Pinpoint the cell where the given text exists, returning its (X, Y) midpoint coordinate. 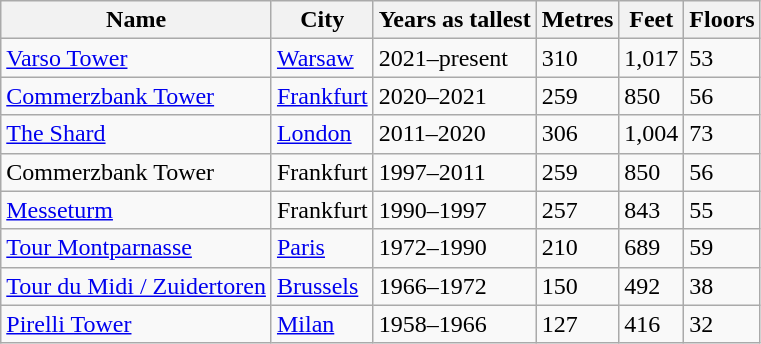
38 (722, 286)
Name (136, 20)
127 (578, 324)
1,017 (652, 58)
Tour Montparnasse (136, 248)
1,004 (652, 134)
Floors (722, 20)
306 (578, 134)
Milan (322, 324)
53 (722, 58)
Metres (578, 20)
59 (722, 248)
492 (652, 286)
1958–1966 (454, 324)
1990–1997 (454, 210)
1966–1972 (454, 286)
London (322, 134)
City (322, 20)
Pirelli Tower (136, 324)
257 (578, 210)
416 (652, 324)
Feet (652, 20)
Brussels (322, 286)
Tour du Midi / Zuidertoren (136, 286)
55 (722, 210)
1972–1990 (454, 248)
2021–present (454, 58)
Paris (322, 248)
150 (578, 286)
2020–2021 (454, 96)
Warsaw (322, 58)
32 (722, 324)
843 (652, 210)
Varso Tower (136, 58)
310 (578, 58)
Messeturm (136, 210)
2011–2020 (454, 134)
689 (652, 248)
210 (578, 248)
1997–2011 (454, 172)
73 (722, 134)
Years as tallest (454, 20)
The Shard (136, 134)
